Extract the (x, y) coordinate from the center of the cell holding the provided text.  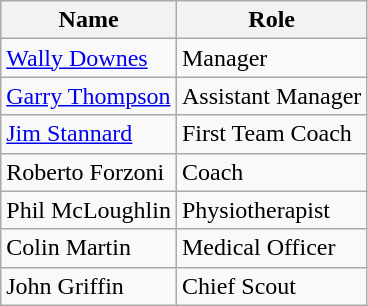
Name (89, 20)
John Griffin (89, 286)
Garry Thompson (89, 96)
Coach (271, 172)
Role (271, 20)
Phil McLoughlin (89, 210)
Jim Stannard (89, 134)
Chief Scout (271, 286)
Roberto Forzoni (89, 172)
Physiotherapist (271, 210)
Wally Downes (89, 58)
Medical Officer (271, 248)
Manager (271, 58)
Assistant Manager (271, 96)
Colin Martin (89, 248)
First Team Coach (271, 134)
